Provide the (X, Y) coordinate of the cell's center where the given text is located.  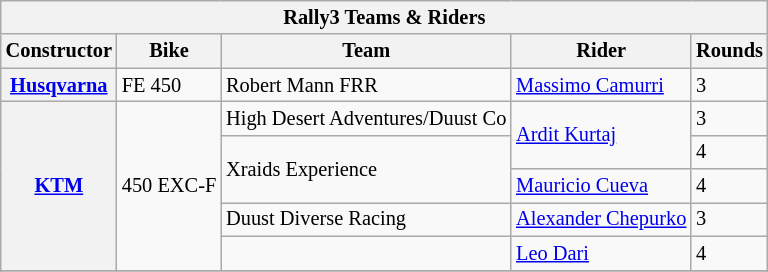
Rounds (730, 51)
Ardit Kurtaj (601, 134)
Team (366, 51)
Rally3 Teams & Riders (384, 17)
KTM (59, 185)
Massimo Camurri (601, 85)
Xraids Experience (366, 168)
High Desert Adventures/Duust Co (366, 118)
Mauricio Cueva (601, 186)
Duust Diverse Racing (366, 219)
Alexander Chepurko (601, 219)
Rider (601, 51)
Constructor (59, 51)
FE 450 (169, 85)
Husqvarna (59, 85)
Bike (169, 51)
Robert Mann FRR (366, 85)
450 EXC-F (169, 185)
Leo Dari (601, 253)
